Find where the given text appears and provide that cell's center as (x, y) coordinate. 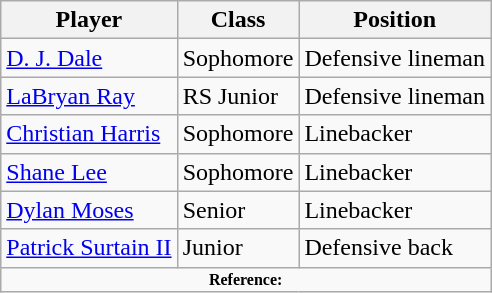
LaBryan Ray (89, 96)
Junior (238, 248)
RS Junior (238, 96)
Dylan Moses (89, 210)
Class (238, 20)
Patrick Surtain II (89, 248)
Senior (238, 210)
D. J. Dale (89, 58)
Position (395, 20)
Shane Lee (89, 172)
Player (89, 20)
Christian Harris (89, 134)
Defensive back (395, 248)
Reference: (246, 279)
